Capture the cell that displays the provided text and extract its [X, Y] central coordinate. 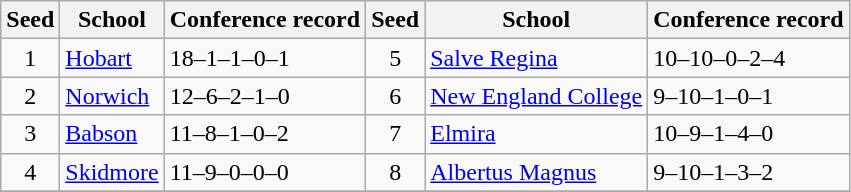
4 [30, 172]
Elmira [536, 134]
9–10–1–0–1 [748, 96]
7 [396, 134]
New England College [536, 96]
1 [30, 58]
Babson [112, 134]
12–6–2–1–0 [264, 96]
10–10–0–2–4 [748, 58]
9–10–1–3–2 [748, 172]
Norwich [112, 96]
11–9–0–0–0 [264, 172]
3 [30, 134]
5 [396, 58]
Albertus Magnus [536, 172]
11–8–1–0–2 [264, 134]
10–9–1–4–0 [748, 134]
Salve Regina [536, 58]
18–1–1–0–1 [264, 58]
2 [30, 96]
6 [396, 96]
Skidmore [112, 172]
Hobart [112, 58]
8 [396, 172]
